Find where the given text appears and provide that cell's center as [X, Y] coordinate. 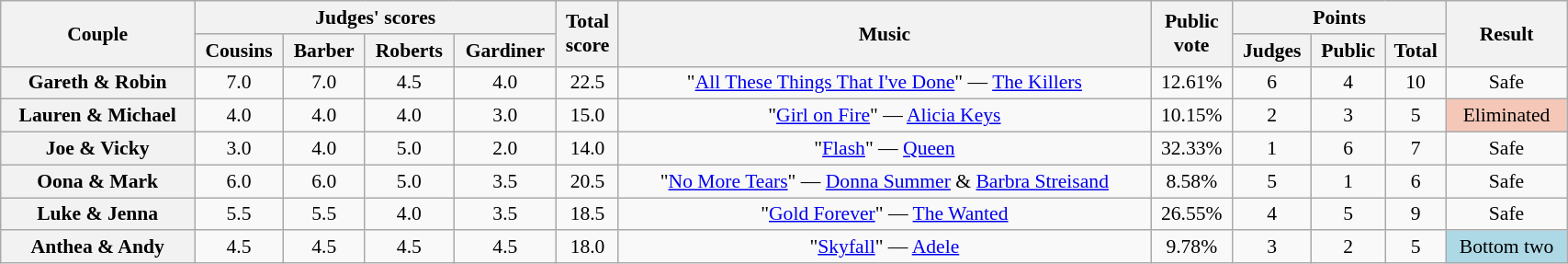
10 [1416, 83]
Publicvote [1192, 33]
Barber [323, 51]
Total [1416, 51]
32.33% [1192, 149]
"No More Tears" — Donna Summer & Barbra Streisand [885, 181]
Couple [97, 33]
Judges' scores [376, 17]
Bottom two [1506, 247]
12.61% [1192, 83]
Oona & Mark [97, 181]
Totalscore [588, 33]
7 [1416, 149]
Gareth & Robin [97, 83]
14.0 [588, 149]
10.15% [1192, 116]
"Flash" — Queen [885, 149]
Luke & Jenna [97, 214]
Points [1339, 17]
Judges [1272, 51]
8.58% [1192, 181]
26.55% [1192, 214]
Roberts [410, 51]
18.5 [588, 214]
Music [885, 33]
Public [1348, 51]
"Gold Forever" — The Wanted [885, 214]
Joe & Vicky [97, 149]
Result [1506, 33]
2.0 [505, 149]
"Girl on Fire" — Alicia Keys [885, 116]
Cousins [239, 51]
22.5 [588, 83]
9.78% [1192, 247]
20.5 [588, 181]
15.0 [588, 116]
"Skyfall" — Adele [885, 247]
"All These Things That I've Done" — The Killers [885, 83]
Anthea & Andy [97, 247]
Lauren & Michael [97, 116]
Eliminated [1506, 116]
Gardiner [505, 51]
9 [1416, 214]
18.0 [588, 247]
